Provide the [x, y] coordinate of the cell's center where the given text is located.  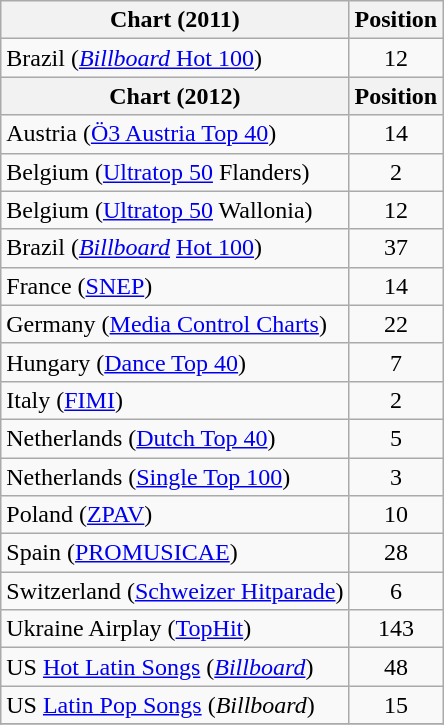
Hungary (Dance Top 40) [175, 362]
Poland (ZPAV) [175, 515]
10 [396, 515]
22 [396, 324]
15 [396, 705]
France (SNEP) [175, 286]
Belgium (Ultratop 50 Flanders) [175, 172]
Chart (2011) [175, 20]
Germany (Media Control Charts) [175, 324]
Austria (Ö3 Austria Top 40) [175, 134]
Spain (PROMUSICAE) [175, 553]
Italy (FIMI) [175, 400]
3 [396, 477]
143 [396, 629]
Ukraine Airplay (TopHit) [175, 629]
Belgium (Ultratop 50 Wallonia) [175, 210]
37 [396, 248]
Switzerland (Schweizer Hitparade) [175, 591]
Netherlands (Dutch Top 40) [175, 438]
6 [396, 591]
48 [396, 667]
US Latin Pop Songs (Billboard) [175, 705]
Chart (2012) [175, 96]
Netherlands (Single Top 100) [175, 477]
5 [396, 438]
7 [396, 362]
US Hot Latin Songs (Billboard) [175, 667]
28 [396, 553]
